For the text-containing cell, return its midpoint in (X, Y) coordinate format. 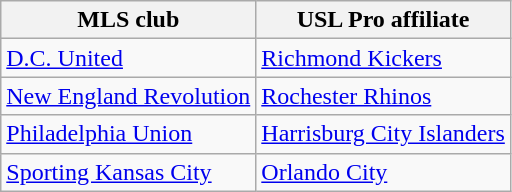
Rochester Rhinos (384, 96)
Harrisburg City Islanders (384, 134)
Orlando City (384, 172)
D.C. United (128, 58)
MLS club (128, 20)
USL Pro affiliate (384, 20)
Sporting Kansas City (128, 172)
Richmond Kickers (384, 58)
Philadelphia Union (128, 134)
New England Revolution (128, 96)
